Scan for the cell matching the given text and deliver its [X, Y] coordinate at center. 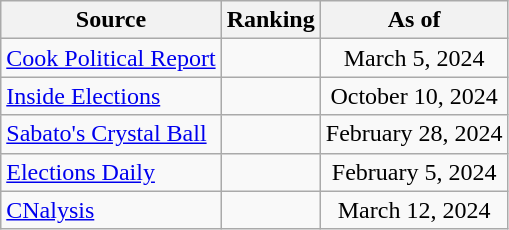
CNalysis [111, 210]
Ranking [270, 20]
Sabato's Crystal Ball [111, 134]
Cook Political Report [111, 58]
February 28, 2024 [414, 134]
March 12, 2024 [414, 210]
October 10, 2024 [414, 96]
March 5, 2024 [414, 58]
Elections Daily [111, 172]
Source [111, 20]
February 5, 2024 [414, 172]
As of [414, 20]
Inside Elections [111, 96]
